Extract the (x, y) coordinate from the center of the cell holding the provided text.  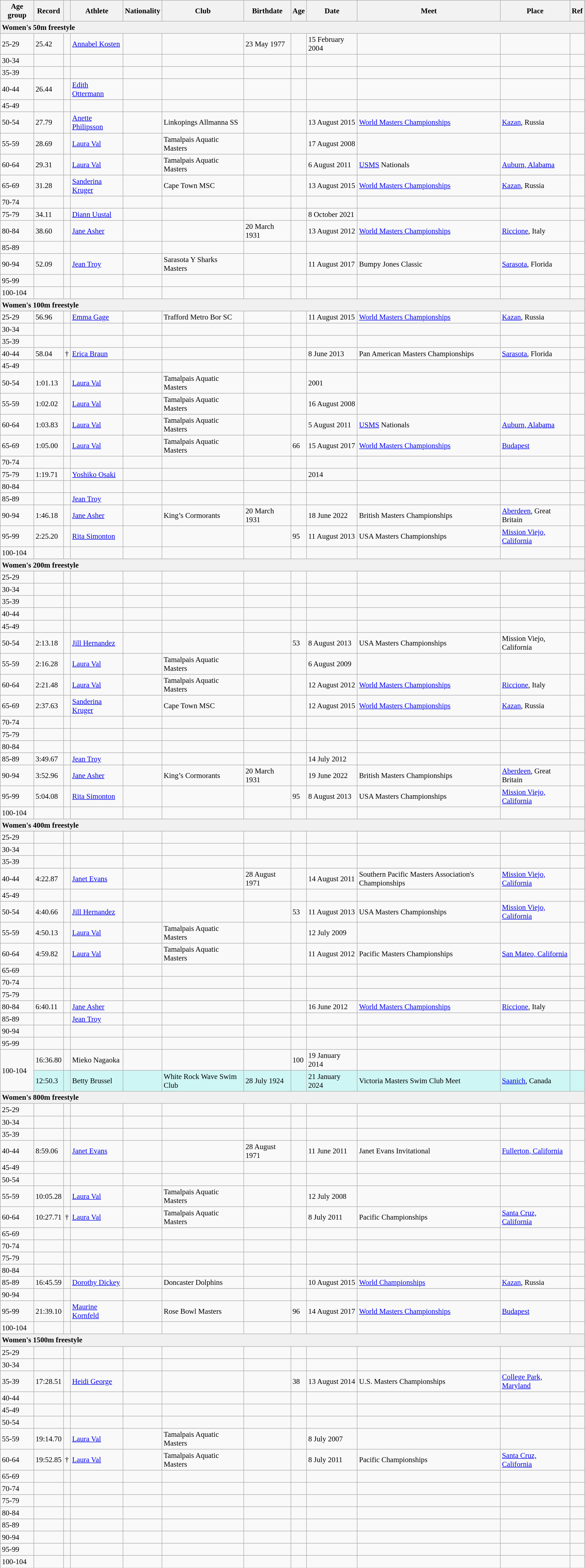
1:03.83 (49, 425)
Athlete (97, 11)
Birthdate (268, 11)
38.60 (49, 231)
19:52.85 (49, 1460)
28.69 (49, 144)
16 June 2012 (332, 1007)
Yoshiko Osaki (97, 474)
3:52.96 (49, 775)
1:05.00 (49, 445)
3:49.67 (49, 759)
17:28.51 (49, 1381)
2:21.48 (49, 684)
Victoria Masters Swim Club Meet (429, 1081)
Date (332, 11)
8 June 2013 (332, 354)
11 August 2012 (332, 954)
Betty Brussel (97, 1081)
Anette Philipsson (97, 123)
5:04.08 (49, 797)
Bumpy Jones Classic (429, 264)
2014 (332, 474)
College Park, Maryland (535, 1381)
38 (299, 1381)
16:36.80 (49, 1060)
Club (203, 11)
Ref (577, 11)
Women's 100m freestyle (292, 305)
1:01.13 (49, 383)
52.09 (49, 264)
100 (299, 1060)
8 July 2007 (332, 1439)
14 August 2017 (332, 1311)
19 June 2022 (332, 775)
Southern Pacific Masters Association's Championships (429, 879)
Trafford Metro Bor SC (203, 317)
Erica Braun (97, 354)
Annabel Kosten (97, 44)
2:13.18 (49, 643)
Women's 1500m freestyle (292, 1340)
12 August 2012 (332, 684)
Dorothy Dickey (97, 1283)
1:02.02 (49, 404)
Women's 400m freestyle (292, 825)
Women's 200m freestyle (292, 565)
White Rock Wave Swim Club (203, 1081)
8:59.06 (49, 1151)
21:39.10 (49, 1311)
31.28 (49, 186)
4:59.82 (49, 954)
19 January 2014 (332, 1060)
10:05.28 (49, 1196)
96 (299, 1311)
4:40.66 (49, 912)
66 (299, 445)
Doncaster Dolphins (203, 1283)
4:22.87 (49, 879)
14 July 2012 (332, 759)
Pacific Masters Championships (429, 954)
58.04 (49, 354)
8 October 2021 (332, 214)
World Championships (429, 1283)
Janet Evans Invitational (429, 1151)
17 August 2008 (332, 144)
2:16.28 (49, 664)
11 August 2015 (332, 317)
21 January 2024 (332, 1081)
27.79 (49, 123)
10 August 2015 (332, 1283)
14 August 2011 (332, 879)
Sarasota Y Sharks Masters (203, 264)
Maurine Kornfeld (97, 1311)
Saanich, Canada (535, 1081)
15 August 2017 (332, 445)
6 August 2011 (332, 164)
Mieko Nagaoka (97, 1060)
Age (299, 11)
11 August 2017 (332, 264)
6 August 2009 (332, 664)
Edith Ottermann (97, 90)
4:50.13 (49, 933)
San Mateo, California (535, 954)
Nationality (142, 11)
25.42 (49, 44)
11 June 2011 (332, 1151)
Record (49, 11)
Place (535, 11)
16 August 2008 (332, 404)
56.96 (49, 317)
26.44 (49, 90)
12 July 2008 (332, 1196)
29.31 (49, 164)
2:25.20 (49, 536)
Emma Gage (97, 317)
12:50.3 (49, 1081)
23 May 1977 (268, 44)
28 July 1924 (268, 1081)
18 June 2022 (332, 516)
Women's 800m freestyle (292, 1098)
Age group (17, 11)
Pan American Masters Championships (429, 354)
Linkopings Allmanna SS (203, 123)
19:14.70 (49, 1439)
2001 (332, 383)
12 July 2009 (332, 933)
13 August 2014 (332, 1381)
1:46.18 (49, 516)
12 August 2015 (332, 706)
Diann Uustal (97, 214)
Fullerton, California (535, 1151)
Meet (429, 11)
34.11 (49, 214)
Heidi George (97, 1381)
Women's 50m freestyle (292, 28)
16:45.59 (49, 1283)
Rose Bowl Masters (203, 1311)
U.S. Masters Championships (429, 1381)
6:40.11 (49, 1007)
2:37.63 (49, 706)
1:19.71 (49, 474)
10:27.71 (49, 1217)
5 August 2011 (332, 425)
13 August 2012 (332, 231)
15 February 2004 (332, 44)
